Output the (X, Y) coordinate of the center of the cell containing the given text.  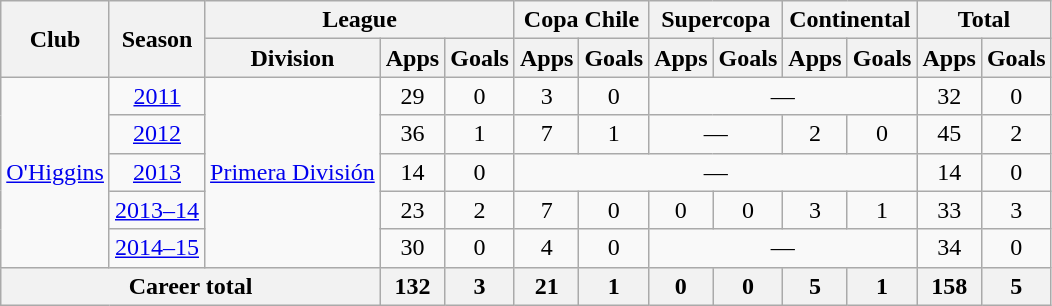
4 (546, 248)
30 (412, 248)
2011 (156, 96)
Season (156, 39)
Supercopa (716, 20)
League (360, 20)
2014–15 (156, 248)
132 (412, 286)
21 (546, 286)
36 (412, 134)
45 (949, 134)
2012 (156, 134)
Career total (191, 286)
Club (56, 39)
Division (293, 58)
2013 (156, 172)
O'Higgins (56, 172)
Total (984, 20)
23 (412, 210)
Primera División (293, 172)
34 (949, 248)
Continental (850, 20)
Copa Chile (581, 20)
2013–14 (156, 210)
32 (949, 96)
33 (949, 210)
158 (949, 286)
29 (412, 96)
